From the cell containing the given text, extract its center point as [x, y] coordinate. 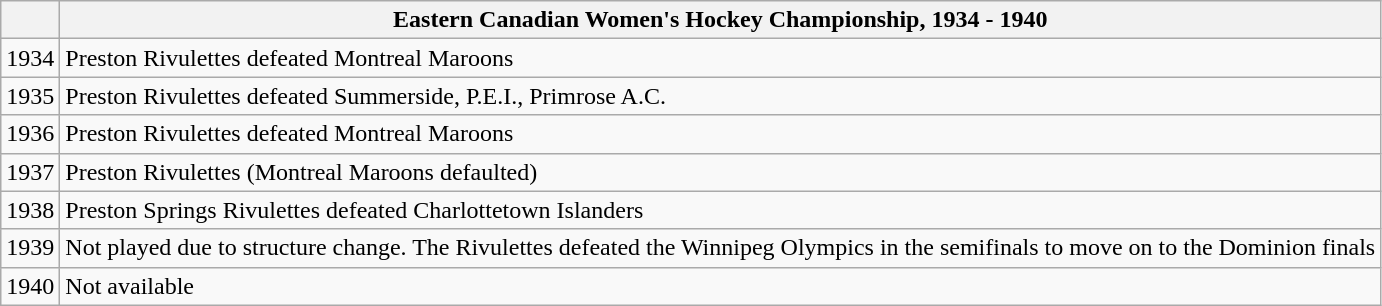
Not played due to structure change. The Rivulettes defeated the Winnipeg Olympics in the semifinals to move on to the Dominion finals [720, 248]
1935 [30, 96]
Preston Rivulettes defeated Summerside, P.E.I., Primrose A.C. [720, 96]
Eastern Canadian Women's Hockey Championship, 1934 - 1940 [720, 20]
1940 [30, 286]
Preston Springs Rivulettes defeated Charlottetown Islanders [720, 210]
Preston Rivulettes (Montreal Maroons defaulted) [720, 172]
Not available [720, 286]
1934 [30, 58]
1936 [30, 134]
1939 [30, 248]
1937 [30, 172]
1938 [30, 210]
